Output the (x, y) coordinate of the center of the cell containing the given text.  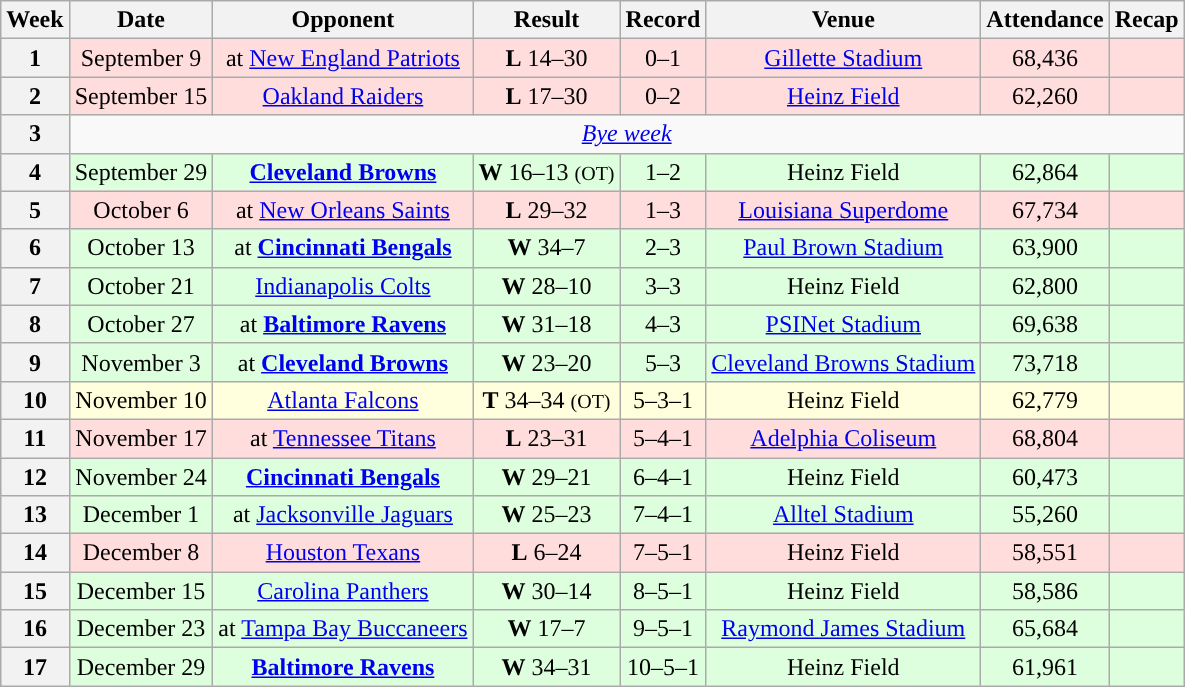
16 (35, 629)
10 (35, 400)
63,900 (1045, 248)
October 27 (141, 324)
1–3 (663, 210)
17 (35, 667)
November 10 (141, 400)
68,436 (1045, 58)
5 (35, 210)
11 (35, 438)
PSINet Stadium (844, 324)
67,734 (1045, 210)
at Baltimore Ravens (343, 324)
L 6–24 (546, 553)
Raymond James Stadium (844, 629)
Venue (844, 20)
November 24 (141, 477)
1–2 (663, 172)
Week (35, 20)
Record (663, 20)
73,718 (1045, 362)
at Tennessee Titans (343, 438)
W 31–18 (546, 324)
2 (35, 96)
Baltimore Ravens (343, 667)
December 8 (141, 553)
W 30–14 (546, 591)
58,551 (1045, 553)
58,586 (1045, 591)
W 29–21 (546, 477)
Date (141, 20)
at Tampa Bay Buccaneers (343, 629)
5–3–1 (663, 400)
62,260 (1045, 96)
15 (35, 591)
L 23–31 (546, 438)
9 (35, 362)
W 23–20 (546, 362)
at Jacksonville Jaguars (343, 515)
Cincinnati Bengals (343, 477)
Gillette Stadium (844, 58)
7–5–1 (663, 553)
L 29–32 (546, 210)
3–3 (663, 286)
L 17–30 (546, 96)
Recap (1146, 20)
10–5–1 (663, 667)
2–3 (663, 248)
14 (35, 553)
5–4–1 (663, 438)
October 21 (141, 286)
4 (35, 172)
September 29 (141, 172)
Paul Brown Stadium (844, 248)
Houston Texans (343, 553)
W 28–10 (546, 286)
3 (35, 134)
at New England Patriots (343, 58)
at Cleveland Browns (343, 362)
Result (546, 20)
62,779 (1045, 400)
December 15 (141, 591)
12 (35, 477)
Cleveland Browns Stadium (844, 362)
7–4–1 (663, 515)
at Cincinnati Bengals (343, 248)
W 25–23 (546, 515)
L 14–30 (546, 58)
69,638 (1045, 324)
13 (35, 515)
Oakland Raiders (343, 96)
Indianapolis Colts (343, 286)
December 29 (141, 667)
October 13 (141, 248)
Louisiana Superdome (844, 210)
5–3 (663, 362)
62,864 (1045, 172)
November 17 (141, 438)
7 (35, 286)
Carolina Panthers (343, 591)
60,473 (1045, 477)
9–5–1 (663, 629)
December 23 (141, 629)
W 34–7 (546, 248)
55,260 (1045, 515)
Atlanta Falcons (343, 400)
0–1 (663, 58)
September 9 (141, 58)
T 34–34 (OT) (546, 400)
W 16–13 (OT) (546, 172)
8–5–1 (663, 591)
October 6 (141, 210)
September 15 (141, 96)
November 3 (141, 362)
Cleveland Browns (343, 172)
6–4–1 (663, 477)
W 34–31 (546, 667)
Adelphia Coliseum (844, 438)
0–2 (663, 96)
65,684 (1045, 629)
W 17–7 (546, 629)
6 (35, 248)
Attendance (1045, 20)
December 1 (141, 515)
4–3 (663, 324)
Opponent (343, 20)
8 (35, 324)
at New Orleans Saints (343, 210)
62,800 (1045, 286)
Bye week (626, 134)
68,804 (1045, 438)
61,961 (1045, 667)
Alltel Stadium (844, 515)
1 (35, 58)
